Locate the cell with the specified text and output its [X, Y] center coordinate. 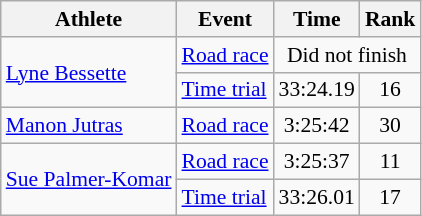
33:26.01 [317, 197]
3:25:42 [317, 126]
Rank [390, 19]
30 [390, 126]
Did not finish [348, 55]
Time [317, 19]
17 [390, 197]
Sue Palmer-Komar [89, 180]
Athlete [89, 19]
Event [226, 19]
11 [390, 162]
16 [390, 90]
33:24.19 [317, 90]
Manon Jutras [89, 126]
3:25:37 [317, 162]
Lyne Bessette [89, 72]
